Detect which cell encompasses the target text, then output its (X, Y) center coordinate. 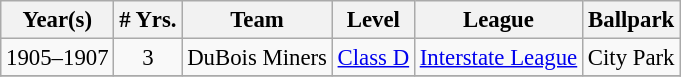
City Park (632, 58)
Team (257, 20)
Interstate League (498, 58)
League (498, 20)
DuBois Miners (257, 58)
Ballpark (632, 20)
3 (148, 58)
Level (373, 20)
Class D (373, 58)
Year(s) (58, 20)
1905–1907 (58, 58)
# Yrs. (148, 20)
